Locate the cell with the specified text and output its (x, y) center coordinate. 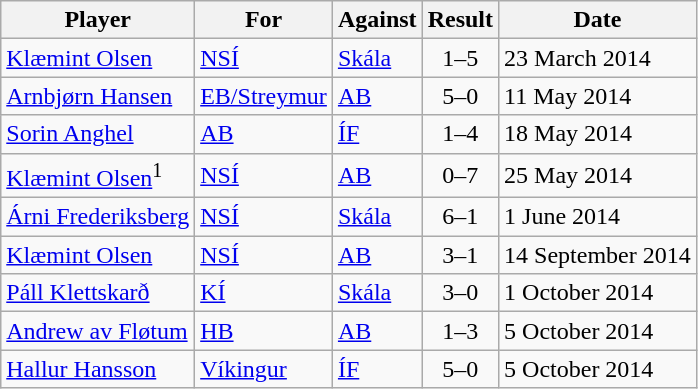
Andrew av Fløtum (98, 331)
Klæmint Olsen1 (98, 176)
Result (460, 20)
23 March 2014 (598, 58)
1 October 2014 (598, 293)
EB/Streymur (264, 96)
1–3 (460, 331)
0–7 (460, 176)
For (264, 20)
3–1 (460, 255)
Sorin Anghel (98, 134)
1 June 2014 (598, 217)
Árni Frederiksberg (98, 217)
14 September 2014 (598, 255)
1–4 (460, 134)
Hallur Hansson (98, 369)
Player (98, 20)
Páll Klettskarð (98, 293)
6–1 (460, 217)
18 May 2014 (598, 134)
HB (264, 331)
KÍ (264, 293)
Against (377, 20)
Víkingur (264, 369)
11 May 2014 (598, 96)
25 May 2014 (598, 176)
Date (598, 20)
3–0 (460, 293)
Arnbjørn Hansen (98, 96)
1–5 (460, 58)
